Detect which cell encompasses the target text, then output its [x, y] center coordinate. 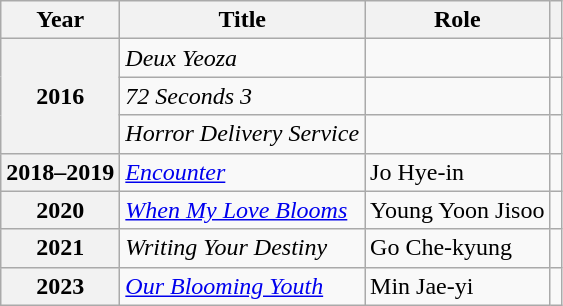
Our Blooming Youth [242, 286]
Min Jae-yi [458, 286]
Jo Hye-in [458, 172]
Young Yoon Jisoo [458, 210]
Deux Yeoza [242, 58]
Encounter [242, 172]
Writing Your Destiny [242, 248]
2016 [60, 96]
72 Seconds 3 [242, 96]
2018–2019 [60, 172]
Role [458, 20]
2021 [60, 248]
Horror Delivery Service [242, 134]
Title [242, 20]
Year [60, 20]
2020 [60, 210]
Go Che-kyung [458, 248]
When My Love Blooms [242, 210]
2023 [60, 286]
